Scan for the cell matching the given text and deliver its (X, Y) coordinate at center. 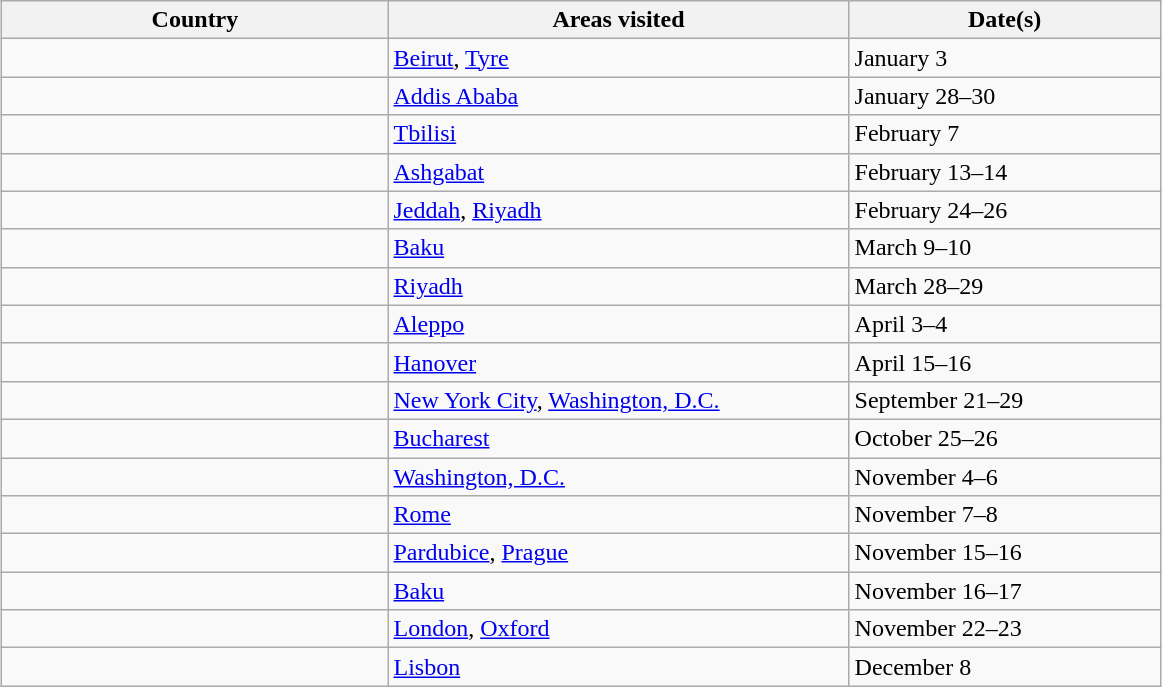
April 15–16 (1004, 362)
Ashgabat (618, 172)
Country (195, 20)
April 3–4 (1004, 324)
Aleppo (618, 324)
December 8 (1004, 667)
November 7–8 (1004, 515)
Lisbon (618, 667)
Jeddah, Riyadh (618, 210)
March 9–10 (1004, 248)
Addis Ababa (618, 96)
November 15–16 (1004, 553)
February 7 (1004, 134)
Rome (618, 515)
February 24–26 (1004, 210)
Riyadh (618, 286)
Bucharest (618, 438)
Washington, D.C. (618, 477)
February 13–14 (1004, 172)
Date(s) (1004, 20)
October 25–26 (1004, 438)
Beirut, Tyre (618, 58)
November 16–17 (1004, 591)
New York City, Washington, D.C. (618, 400)
January 3 (1004, 58)
September 21–29 (1004, 400)
London, Oxford (618, 629)
Hanover (618, 362)
Pardubice, Prague (618, 553)
Areas visited (618, 20)
November 22–23 (1004, 629)
Tbilisi (618, 134)
March 28–29 (1004, 286)
November 4–6 (1004, 477)
January 28–30 (1004, 96)
